Detect which cell encompasses the target text, then output its (X, Y) center coordinate. 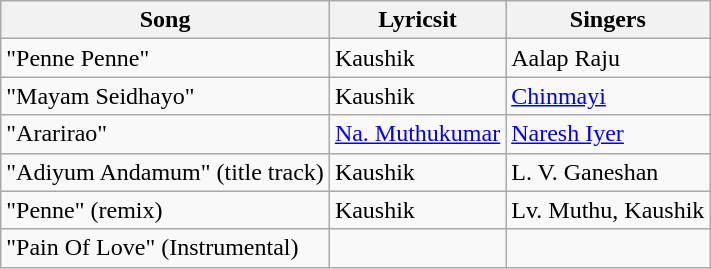
"Adiyum Andamum" (title track) (166, 172)
Lv. Muthu, Kaushik (608, 210)
"Ararirao" (166, 134)
Lyricsit (417, 20)
Na. Muthukumar (417, 134)
"Pain Of Love" (Instrumental) (166, 248)
Singers (608, 20)
"Penne" (remix) (166, 210)
Chinmayi (608, 96)
Naresh Iyer (608, 134)
"Penne Penne" (166, 58)
Song (166, 20)
L. V. Ganeshan (608, 172)
"Mayam Seidhayo" (166, 96)
Aalap Raju (608, 58)
